Search for the cell housing the specified text and yield its (x, y) center coordinate. 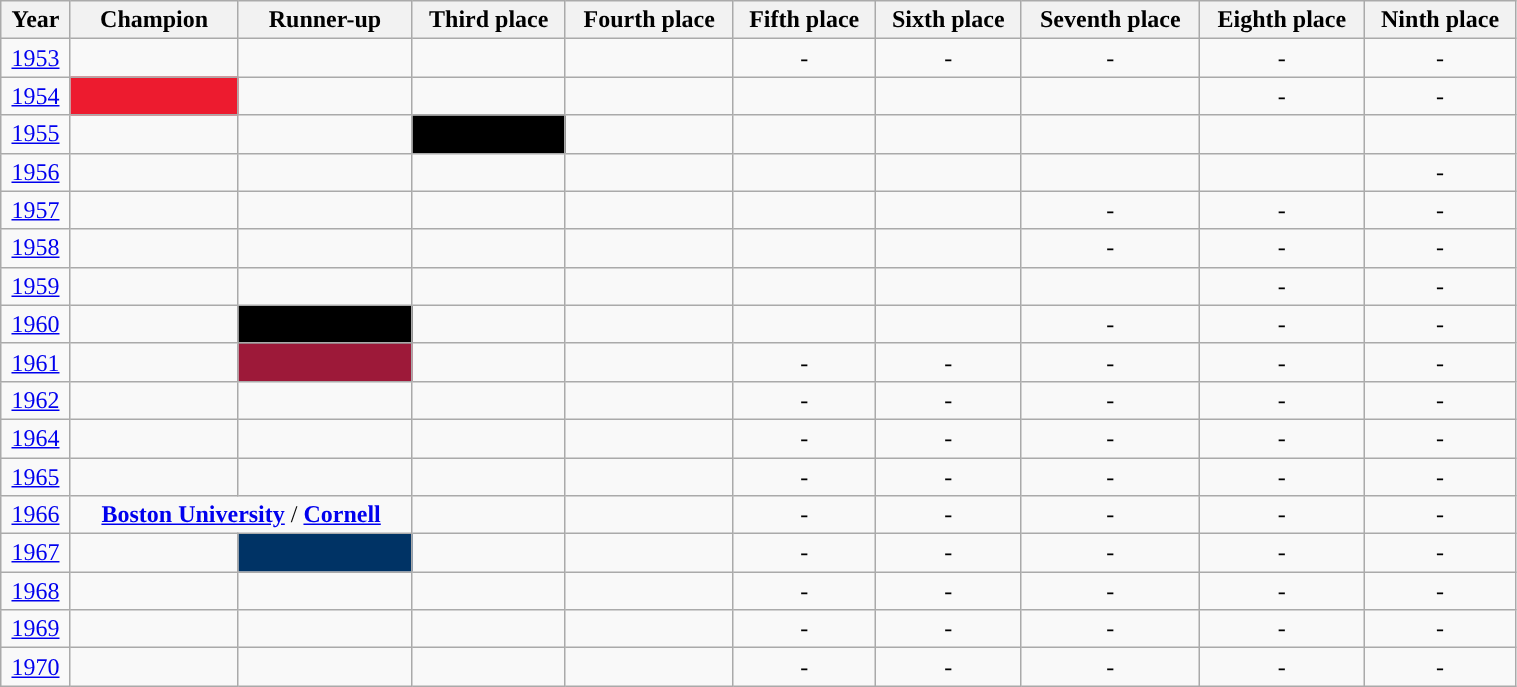
1969 (36, 629)
1957 (36, 210)
1962 (36, 400)
Year (36, 20)
Champion (154, 20)
1970 (36, 667)
Fifth place (804, 20)
1965 (36, 477)
1956 (36, 172)
1958 (36, 248)
1968 (36, 591)
Third place (488, 20)
1954 (36, 96)
1967 (36, 553)
Eighth place (1282, 20)
Ninth place (1440, 20)
1960 (36, 324)
Fourth place (649, 20)
Runner-up (325, 20)
Sixth place (948, 20)
1955 (36, 134)
Seventh place (1110, 20)
Boston University / Cornell (241, 515)
1964 (36, 438)
1966 (36, 515)
1953 (36, 58)
1959 (36, 286)
1961 (36, 362)
